From the cell containing the given text, extract its center point as (X, Y) coordinate. 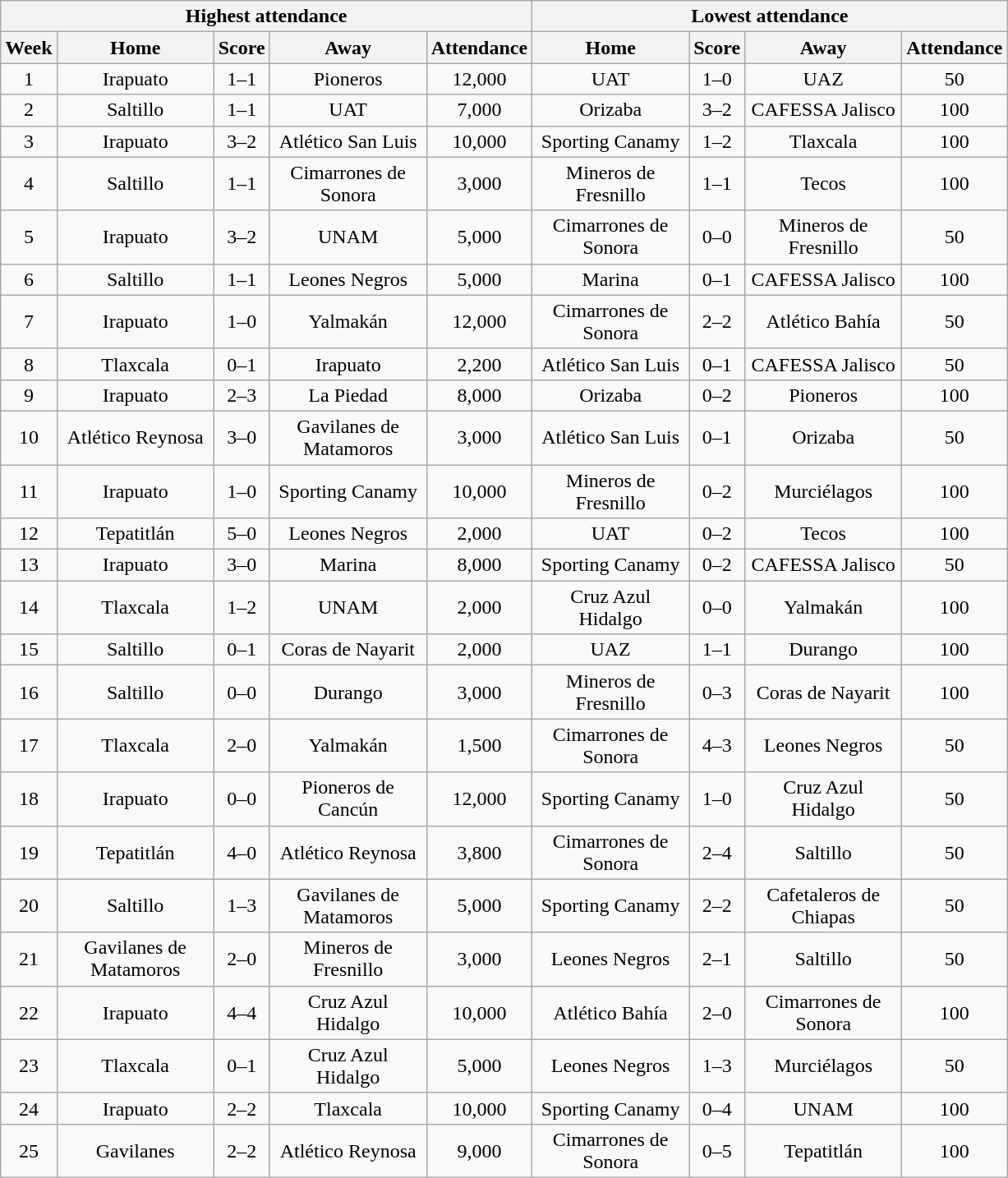
15 (29, 650)
9 (29, 395)
4–0 (242, 853)
3,800 (479, 853)
24 (29, 1108)
13 (29, 565)
4–3 (717, 746)
7 (29, 322)
Gavilanes (135, 1150)
Week (29, 48)
5 (29, 237)
17 (29, 746)
5–0 (242, 534)
0–5 (717, 1150)
10 (29, 437)
Lowest attendance (770, 16)
1 (29, 79)
7,000 (479, 110)
8 (29, 364)
3 (29, 141)
19 (29, 853)
25 (29, 1150)
14 (29, 608)
2–4 (717, 853)
Highest attendance (266, 16)
18 (29, 798)
2–3 (242, 395)
0–3 (717, 692)
Cafetaleros de Chiapas (823, 905)
2–1 (717, 959)
0–4 (717, 1108)
16 (29, 692)
6 (29, 279)
23 (29, 1066)
21 (29, 959)
2,200 (479, 364)
4 (29, 184)
9,000 (479, 1150)
11 (29, 491)
12 (29, 534)
2 (29, 110)
22 (29, 1012)
1,500 (479, 746)
20 (29, 905)
4–4 (242, 1012)
Pioneros de Cancún (348, 798)
La Piedad (348, 395)
